Extract the (x, y) coordinate from the center of the cell holding the provided text.  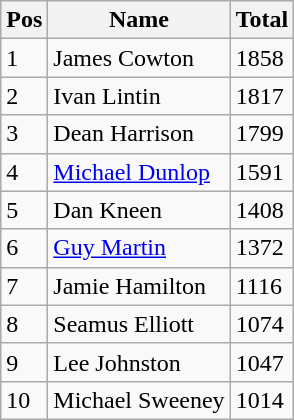
Total (262, 20)
Jamie Hamilton (139, 286)
Dan Kneen (139, 210)
Dean Harrison (139, 134)
7 (24, 286)
6 (24, 248)
5 (24, 210)
1047 (262, 362)
Name (139, 20)
Guy Martin (139, 248)
1408 (262, 210)
1074 (262, 324)
Michael Dunlop (139, 172)
4 (24, 172)
1817 (262, 96)
1591 (262, 172)
Michael Sweeney (139, 400)
9 (24, 362)
10 (24, 400)
1799 (262, 134)
3 (24, 134)
1014 (262, 400)
Lee Johnston (139, 362)
Seamus Elliott (139, 324)
Pos (24, 20)
2 (24, 96)
8 (24, 324)
1858 (262, 58)
Ivan Lintin (139, 96)
James Cowton (139, 58)
1372 (262, 248)
1 (24, 58)
1116 (262, 286)
